Scan for the cell matching the given text and deliver its [X, Y] coordinate at center. 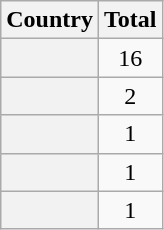
Total [130, 20]
16 [130, 58]
Country [50, 20]
2 [130, 96]
